From the cell containing the given text, extract its center point as (x, y) coordinate. 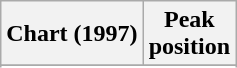
Chart (1997) (72, 34)
Peak position (189, 34)
